Extract the (x, y) coordinate from the center of the cell holding the provided text.  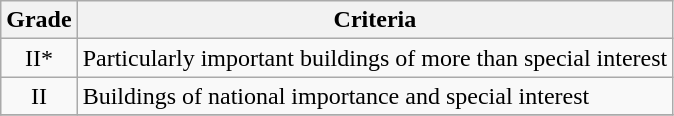
Buildings of national importance and special interest (375, 96)
Grade (39, 20)
II* (39, 58)
II (39, 96)
Particularly important buildings of more than special interest (375, 58)
Criteria (375, 20)
